Search for the cell housing the specified text and yield its [X, Y] center coordinate. 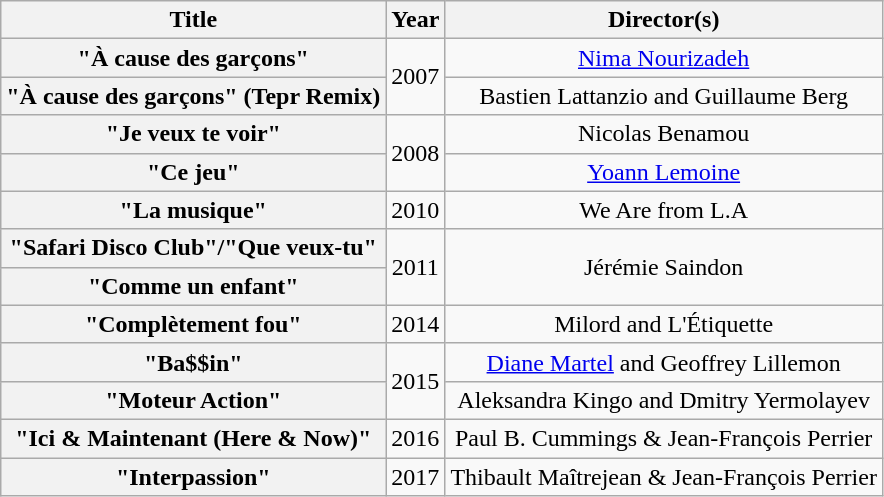
"Ce jeu" [194, 172]
Diane Martel and Geoffrey Lillemon [664, 362]
Milord and L'Étiquette [664, 324]
Jérémie Saindon [664, 267]
Nima Nourizadeh [664, 58]
Paul B. Cummings & Jean-François Perrier [664, 438]
2017 [416, 477]
Director(s) [664, 20]
Bastien Lattanzio and Guillaume Berg [664, 96]
2011 [416, 267]
2007 [416, 77]
Nicolas Benamou [664, 134]
2010 [416, 210]
Year [416, 20]
"Comme un enfant" [194, 286]
2015 [416, 381]
"La musique" [194, 210]
Thibault Maîtrejean & Jean-François Perrier [664, 477]
Yoann Lemoine [664, 172]
2014 [416, 324]
"Ici & Maintenant (Here & Now)" [194, 438]
"À cause des garçons" (Tepr Remix) [194, 96]
"Moteur Action" [194, 400]
"À cause des garçons" [194, 58]
We Are from L.A [664, 210]
"Je veux te voir" [194, 134]
2016 [416, 438]
Aleksandra Kingo and Dmitry Yermolayev [664, 400]
2008 [416, 153]
Title [194, 20]
"Complètement fou" [194, 324]
"Safari Disco Club"/"Que veux-tu" [194, 248]
"Ba$$in" [194, 362]
"Interpassion" [194, 477]
